Return [x, y] of the center of cell containing provided text 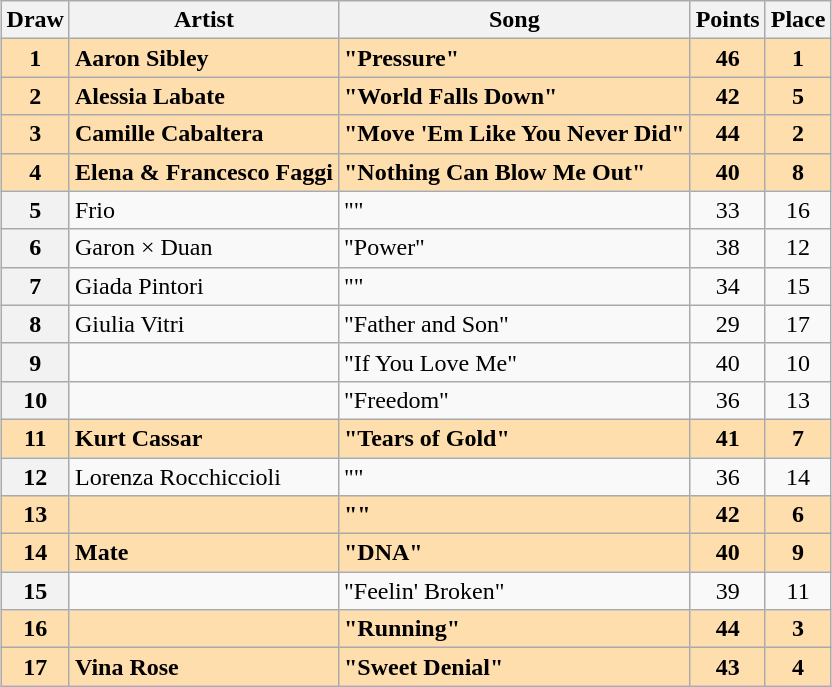
Artist [204, 20]
Lorenza Rocchiccioli [204, 477]
"Nothing Can Blow Me Out" [514, 172]
Alessia Labate [204, 96]
Elena & Francesco Faggi [204, 172]
39 [728, 591]
"Power" [514, 248]
Points [728, 20]
"If You Love Me" [514, 362]
43 [728, 667]
"Sweet Denial" [514, 667]
Kurt Cassar [204, 438]
Camille Cabaltera [204, 134]
"Running" [514, 629]
"Father and Son" [514, 324]
"Move 'Em Like You Never Did" [514, 134]
Song [514, 20]
Vina Rose [204, 667]
46 [728, 58]
38 [728, 248]
Giulia Vitri [204, 324]
41 [728, 438]
"Pressure" [514, 58]
"World Falls Down" [514, 96]
29 [728, 324]
Giada Pintori [204, 286]
34 [728, 286]
Aaron Sibley [204, 58]
Garon × Duan [204, 248]
"Tears of Gold" [514, 438]
"DNA" [514, 553]
"Feelin' Broken" [514, 591]
Draw [35, 20]
Place [798, 20]
33 [728, 210]
Frio [204, 210]
"Freedom" [514, 400]
Mate [204, 553]
